Return [x, y] of the center of cell containing provided text 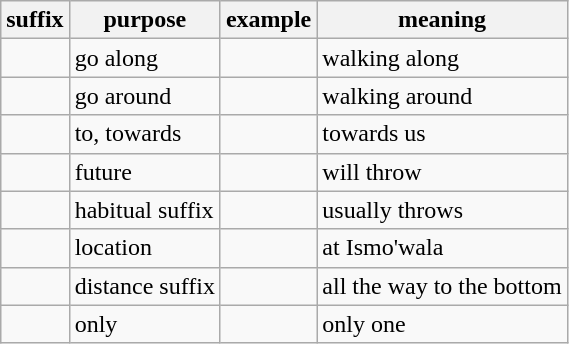
all the way to the bottom [442, 286]
to, towards [144, 134]
usually throws [442, 210]
only [144, 324]
walking around [442, 96]
location [144, 248]
distance suffix [144, 286]
at Ismo'wala [442, 248]
suffix [35, 20]
walking along [442, 58]
go along [144, 58]
only one [442, 324]
habitual suffix [144, 210]
future [144, 172]
go around [144, 96]
will throw [442, 172]
purpose [144, 20]
example [268, 20]
towards us [442, 134]
meaning [442, 20]
